Search for the cell housing the specified text and yield its (x, y) center coordinate. 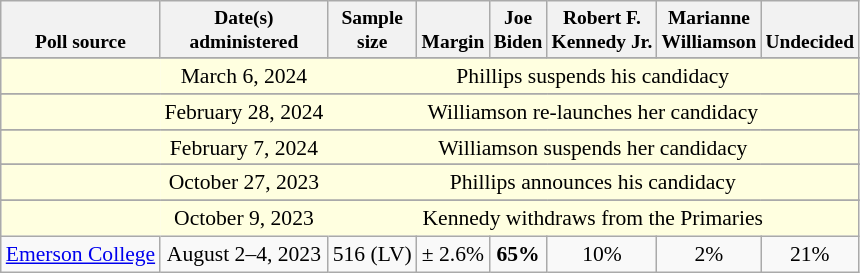
February 28, 2024 (244, 112)
October 9, 2023 (244, 219)
Williamson suspends her candidacy (594, 148)
Poll source (80, 30)
Emerson College (80, 254)
Samplesize (372, 30)
10% (602, 254)
Phillips announces his candidacy (594, 183)
2% (709, 254)
Margin (453, 30)
Williamson re-launches her candidacy (594, 112)
21% (810, 254)
February 7, 2024 (244, 148)
Phillips suspends his candidacy (594, 76)
October 27, 2023 (244, 183)
± 2.6% (453, 254)
Kennedy withdraws from the Primaries (594, 219)
Undecided (810, 30)
516 (LV) (372, 254)
MarianneWilliamson (709, 30)
Date(s)administered (244, 30)
65% (518, 254)
March 6, 2024 (244, 76)
August 2–4, 2023 (244, 254)
Robert F.Kennedy Jr. (602, 30)
JoeBiden (518, 30)
